Return [X, Y] of the center of cell containing provided text 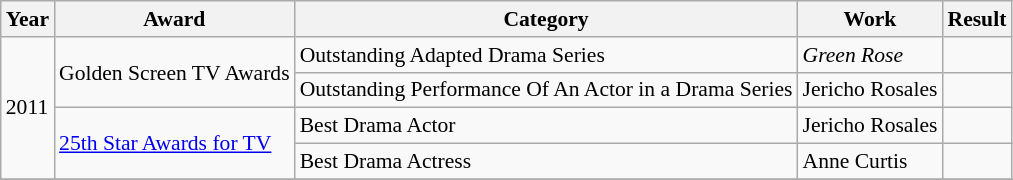
Work [870, 19]
Outstanding Performance Of An Actor in a Drama Series [546, 90]
Award [174, 19]
Outstanding Adapted Drama Series [546, 55]
Anne Curtis [870, 162]
25th Star Awards for TV [174, 144]
Best Drama Actor [546, 126]
Category [546, 19]
Golden Screen TV Awards [174, 72]
Year [28, 19]
2011 [28, 108]
Best Drama Actress [546, 162]
Green Rose [870, 55]
Result [976, 19]
